Scan for the cell matching the given text and deliver its (X, Y) coordinate at center. 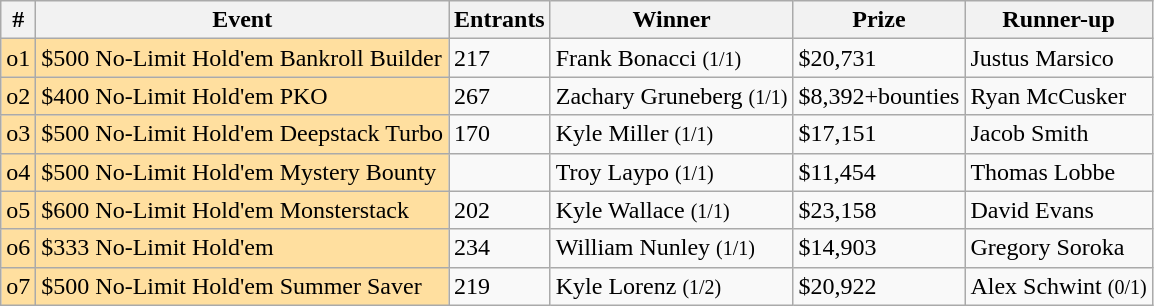
$600 No-Limit Hold'em Monsterstack (242, 210)
170 (499, 134)
o4 (18, 172)
Event (242, 20)
o7 (18, 286)
Gregory Soroka (1058, 248)
$8,392+bounties (879, 96)
Kyle Wallace (1/1) (672, 210)
Jacob Smith (1058, 134)
Thomas Lobbe (1058, 172)
$20,731 (879, 58)
# (18, 20)
Ryan McCusker (1058, 96)
267 (499, 96)
Prize (879, 20)
$17,151 (879, 134)
$20,922 (879, 286)
Zachary Gruneberg (1/1) (672, 96)
William Nunley (1/1) (672, 248)
$500 No-Limit Hold'em Deepstack Turbo (242, 134)
$500 No-Limit Hold'em Bankroll Builder (242, 58)
Alex Schwint (0/1) (1058, 286)
Frank Bonacci (1/1) (672, 58)
217 (499, 58)
Entrants (499, 20)
Kyle Miller (1/1) (672, 134)
Kyle Lorenz (1/2) (672, 286)
$23,158 (879, 210)
David Evans (1058, 210)
219 (499, 286)
$14,903 (879, 248)
$11,454 (879, 172)
234 (499, 248)
Justus Marsico (1058, 58)
o2 (18, 96)
Runner-up (1058, 20)
$500 No-Limit Hold'em Mystery Bounty (242, 172)
Troy Laypo (1/1) (672, 172)
202 (499, 210)
$400 No-Limit Hold'em PKO (242, 96)
$333 No-Limit Hold'em (242, 248)
o6 (18, 248)
o3 (18, 134)
$500 No-Limit Hold'em Summer Saver (242, 286)
o1 (18, 58)
Winner (672, 20)
o5 (18, 210)
